From the cell containing the given text, extract its center point as [x, y] coordinate. 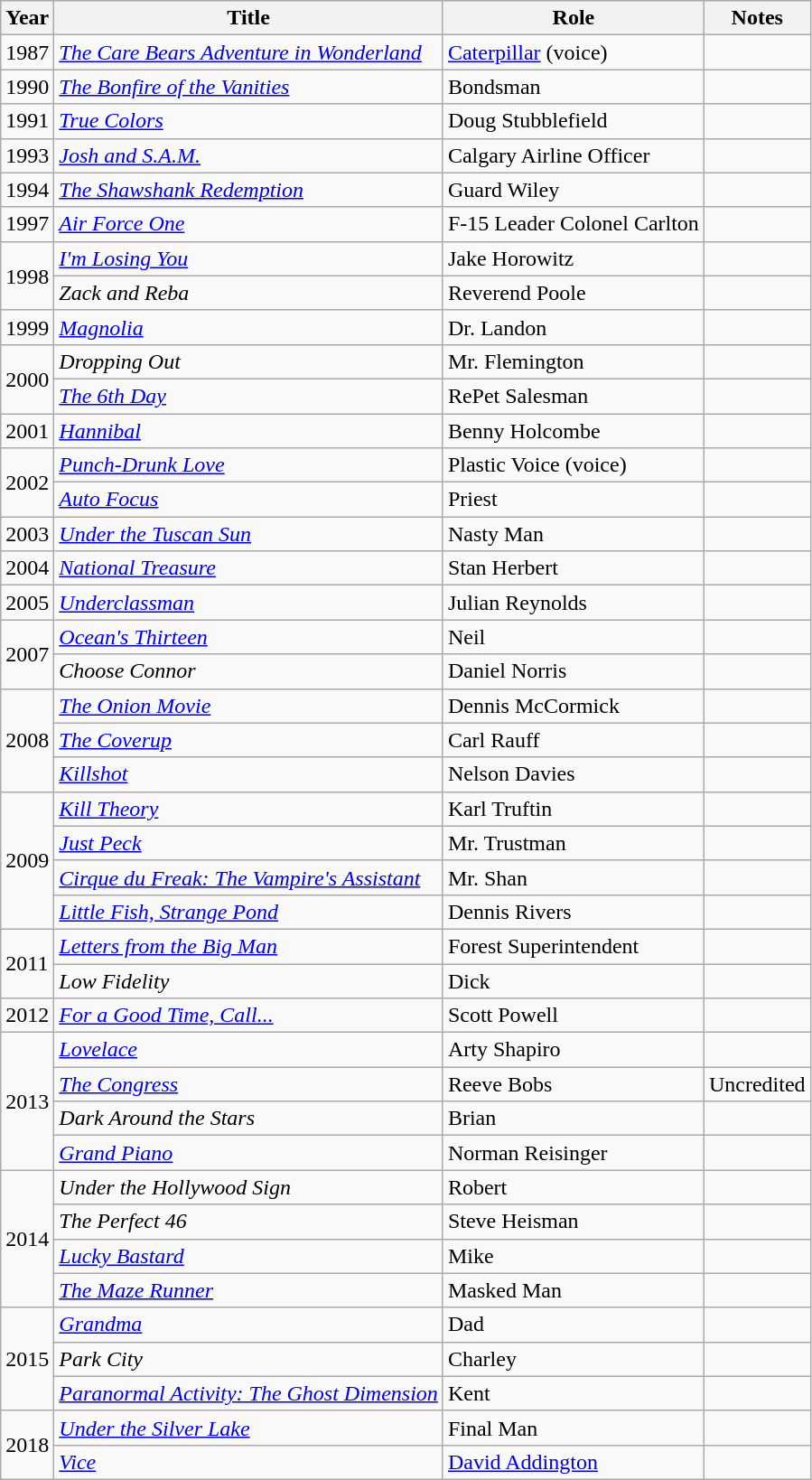
Norman Reisinger [573, 1153]
The Shawshank Redemption [249, 190]
Under the Silver Lake [249, 1428]
2005 [27, 603]
Paranormal Activity: The Ghost Dimension [249, 1393]
Dr. Landon [573, 327]
Auto Focus [249, 500]
The 6th Day [249, 396]
Mr. Shan [573, 877]
Guard Wiley [573, 190]
Hannibal [249, 431]
Letters from the Big Man [249, 946]
Mike [573, 1256]
Bondsman [573, 87]
For a Good Time, Call... [249, 1016]
Forest Superintendent [573, 946]
Dennis Rivers [573, 912]
Zack and Reba [249, 293]
2001 [27, 431]
Robert [573, 1187]
Dennis McCormick [573, 706]
1993 [27, 155]
Stan Herbert [573, 568]
Magnolia [249, 327]
Underclassman [249, 603]
Little Fish, Strange Pond [249, 912]
Priest [573, 500]
Ocean's Thirteen [249, 637]
Caterpillar (voice) [573, 52]
Grandma [249, 1325]
Dick [573, 980]
Low Fidelity [249, 980]
Arty Shapiro [573, 1050]
Dark Around the Stars [249, 1119]
Notes [757, 18]
Under the Tuscan Sun [249, 534]
Reeve Bobs [573, 1084]
2014 [27, 1239]
Park City [249, 1359]
Kill Theory [249, 809]
The Perfect 46 [249, 1222]
Nasty Man [573, 534]
Daniel Norris [573, 671]
The Bonfire of the Vanities [249, 87]
Uncredited [757, 1084]
Nelson Davies [573, 774]
Choose Connor [249, 671]
Brian [573, 1119]
Just Peck [249, 843]
The Maze Runner [249, 1290]
1994 [27, 190]
Dad [573, 1325]
Doug Stubblefield [573, 121]
Plastic Voice (voice) [573, 465]
2003 [27, 534]
Lovelace [249, 1050]
2002 [27, 482]
The Coverup [249, 740]
F-15 Leader Colonel Carlton [573, 224]
Benny Holcombe [573, 431]
Mr. Flemington [573, 361]
1999 [27, 327]
National Treasure [249, 568]
2013 [27, 1101]
I'm Losing You [249, 258]
Kent [573, 1393]
Year [27, 18]
Lucky Bastard [249, 1256]
1991 [27, 121]
Air Force One [249, 224]
1997 [27, 224]
Killshot [249, 774]
2018 [27, 1445]
Vice [249, 1462]
Scott Powell [573, 1016]
Neil [573, 637]
Grand Piano [249, 1153]
RePet Salesman [573, 396]
Jake Horowitz [573, 258]
True Colors [249, 121]
Charley [573, 1359]
2009 [27, 860]
Title [249, 18]
1998 [27, 276]
Julian Reynolds [573, 603]
2011 [27, 963]
2007 [27, 654]
Dropping Out [249, 361]
Steve Heisman [573, 1222]
Masked Man [573, 1290]
Josh and S.A.M. [249, 155]
Mr. Trustman [573, 843]
The Congress [249, 1084]
2012 [27, 1016]
The Onion Movie [249, 706]
Role [573, 18]
Final Man [573, 1428]
Under the Hollywood Sign [249, 1187]
Karl Truftin [573, 809]
Reverend Poole [573, 293]
Cirque du Freak: The Vampire's Assistant [249, 877]
1990 [27, 87]
Punch-Drunk Love [249, 465]
Carl Rauff [573, 740]
2008 [27, 740]
2004 [27, 568]
David Addington [573, 1462]
The Care Bears Adventure in Wonderland [249, 52]
Calgary Airline Officer [573, 155]
1987 [27, 52]
2000 [27, 379]
2015 [27, 1359]
